Identify which cell holds the provided text, then report its [X, Y] central coordinate. 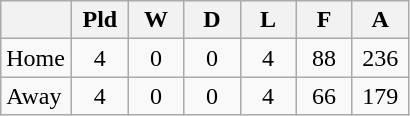
W [156, 20]
A [380, 20]
236 [380, 58]
Home [36, 58]
66 [324, 96]
Away [36, 96]
F [324, 20]
Pld [100, 20]
D [212, 20]
L [268, 20]
88 [324, 58]
179 [380, 96]
